Provide the [x, y] coordinate of the cell's center where the given text is located.  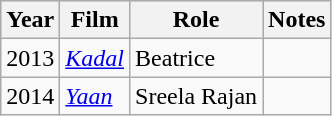
2014 [30, 96]
Notes [297, 20]
Sreela Rajan [196, 96]
Year [30, 20]
Yaan [95, 96]
Role [196, 20]
Kadal [95, 58]
Film [95, 20]
2013 [30, 58]
Beatrice [196, 58]
